Scan for the cell matching the given text and deliver its [X, Y] coordinate at center. 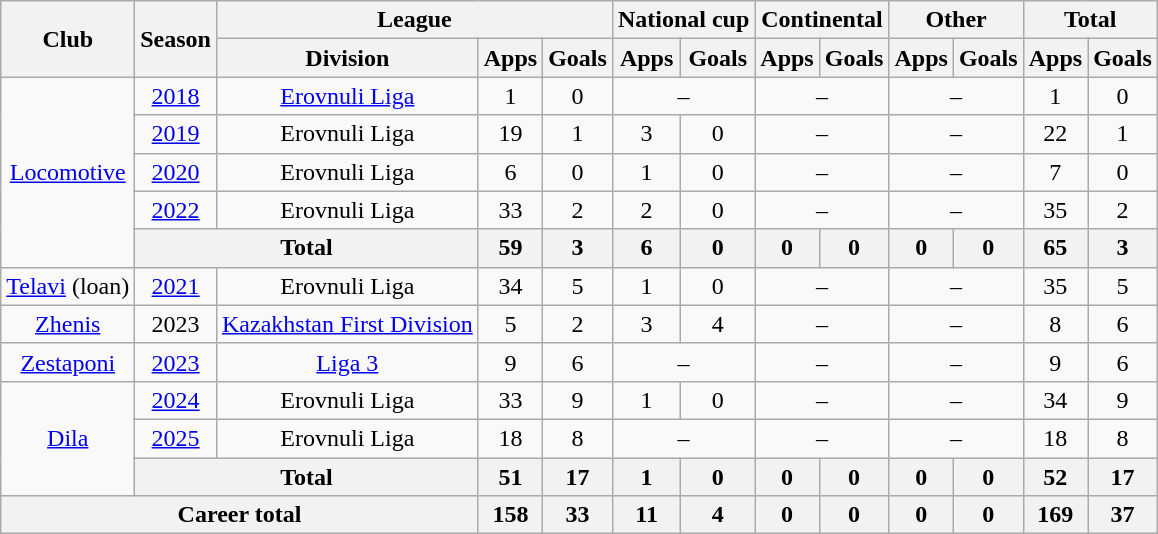
2022 [176, 210]
19 [510, 134]
Season [176, 39]
Locomotive [68, 172]
Liga 3 [347, 362]
National cup [683, 20]
59 [510, 248]
Continental [822, 20]
51 [510, 477]
2018 [176, 96]
11 [646, 515]
Zestaponi [68, 362]
Zhenis [68, 324]
65 [1055, 248]
7 [1055, 172]
2019 [176, 134]
22 [1055, 134]
2025 [176, 438]
Dila [68, 438]
Kazakhstan First Division [347, 324]
52 [1055, 477]
169 [1055, 515]
Other [956, 20]
Telavi (loan) [68, 286]
158 [510, 515]
Division [347, 58]
2021 [176, 286]
Club [68, 39]
37 [1123, 515]
Career total [240, 515]
2020 [176, 172]
2024 [176, 400]
League [414, 20]
